Provide the [X, Y] coordinate of the cell's center where the given text is located.  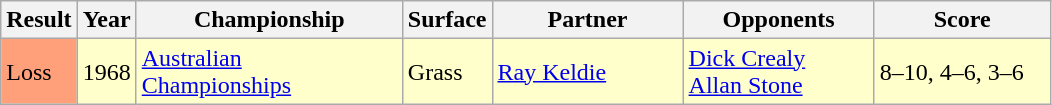
Australian Championships [269, 72]
8–10, 4–6, 3–6 [962, 72]
Grass [447, 72]
Score [962, 20]
Result [39, 20]
Championship [269, 20]
1968 [106, 72]
Loss [39, 72]
Partner [588, 20]
Year [106, 20]
Opponents [778, 20]
Surface [447, 20]
Ray Keldie [588, 72]
Dick Crealy Allan Stone [778, 72]
